Identify which cell holds the provided text, then report its [x, y] central coordinate. 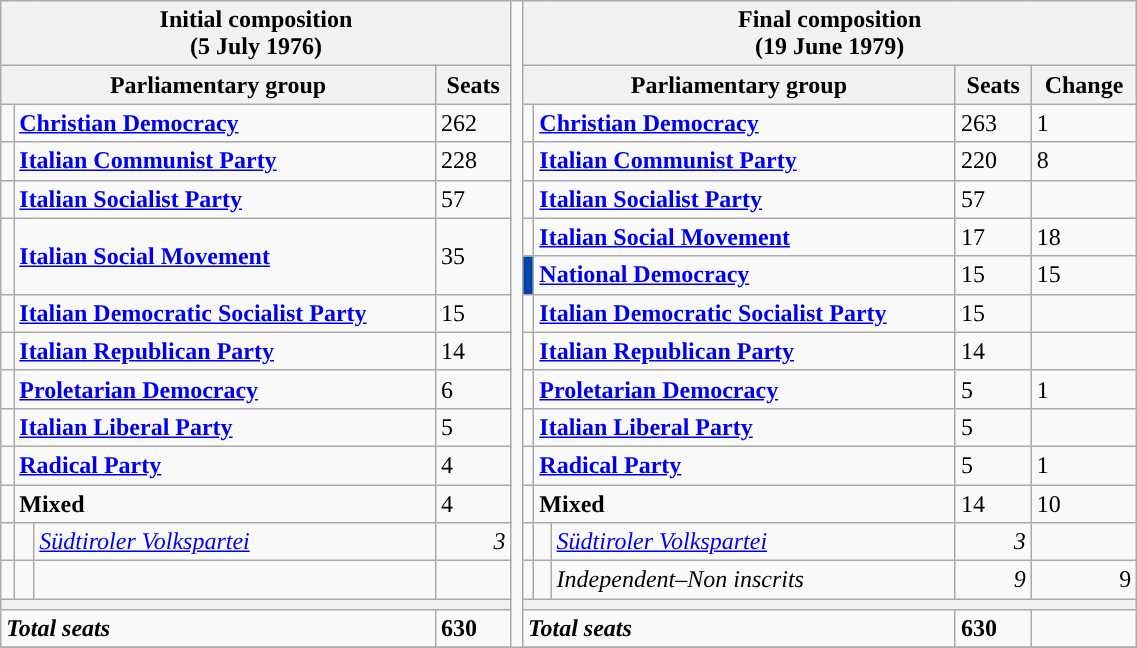
18 [1084, 237]
Final composition(19 June 1979) [829, 34]
17 [993, 237]
263 [993, 123]
Change [1084, 85]
262 [473, 123]
220 [993, 161]
8 [1084, 161]
35 [473, 256]
10 [1084, 503]
Independent–Non inscrits [753, 580]
Initial composition(5 July 1976) [256, 34]
National Democracy [745, 275]
6 [473, 389]
228 [473, 161]
